Return [x, y] of the center of cell containing provided text 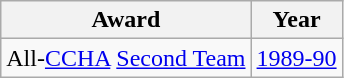
All-CCHA Second Team [126, 58]
1989-90 [296, 58]
Award [126, 20]
Year [296, 20]
